Locate the cell with the specified text and output its [X, Y] center coordinate. 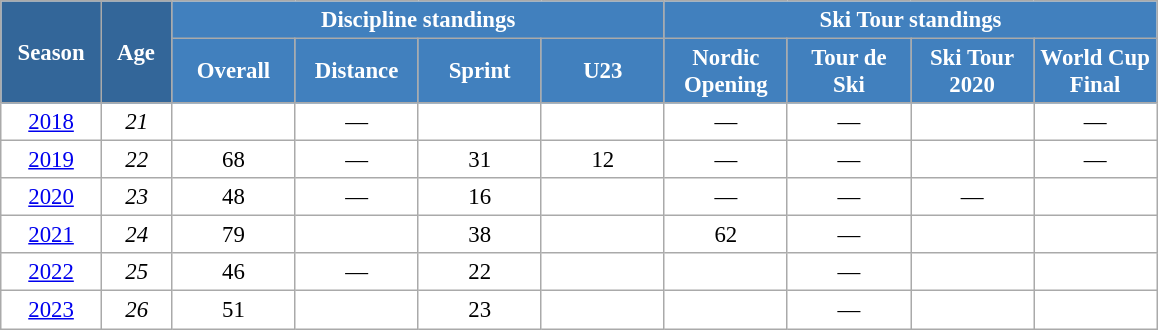
Sprint [480, 72]
NordicOpening [726, 72]
31 [480, 160]
68 [234, 160]
2021 [52, 235]
46 [234, 273]
48 [234, 197]
25 [136, 273]
62 [726, 235]
2022 [52, 273]
Season [52, 52]
Tour deSki [848, 72]
26 [136, 310]
World CupFinal [1096, 72]
24 [136, 235]
38 [480, 235]
Discipline standings [418, 20]
2023 [52, 310]
12 [602, 160]
79 [234, 235]
51 [234, 310]
Age [136, 52]
21 [136, 122]
Distance [356, 72]
U23 [602, 72]
Ski Tour standings [910, 20]
2019 [52, 160]
Ski Tour2020 [972, 72]
Overall [234, 72]
2018 [52, 122]
16 [480, 197]
2020 [52, 197]
